Capture the cell that displays the provided text and extract its [x, y] central coordinate. 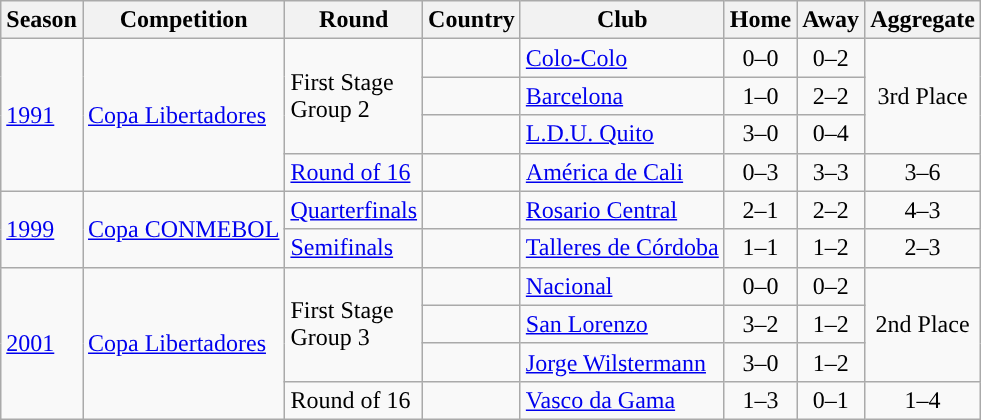
2001 [42, 343]
L.D.U. Quito [622, 134]
América de Cali [622, 172]
0–1 [831, 400]
1999 [42, 229]
1–0 [760, 96]
San Lorenzo [622, 324]
Barcelona [622, 96]
Nacional [622, 286]
Home [760, 20]
Quarterfinals [354, 210]
2–1 [760, 210]
0–3 [760, 172]
Round [354, 20]
Vasco da Gama [622, 400]
Away [831, 20]
First StageGroup 2 [354, 96]
Semifinals [354, 248]
2–3 [923, 248]
3–2 [760, 324]
Talleres de Córdoba [622, 248]
Aggregate [923, 20]
First StageGroup 3 [354, 324]
Season [42, 20]
Jorge Wilstermann [622, 362]
1991 [42, 115]
Club [622, 20]
3rd Place [923, 96]
2nd Place [923, 324]
1–1 [760, 248]
0–4 [831, 134]
Rosario Central [622, 210]
4–3 [923, 210]
Copa CONMEBOL [183, 229]
1–4 [923, 400]
1–3 [760, 400]
3–3 [831, 172]
Competition [183, 20]
Country [472, 20]
3–6 [923, 172]
Colo-Colo [622, 58]
